Find where the given text appears and provide that cell's center as (x, y) coordinate. 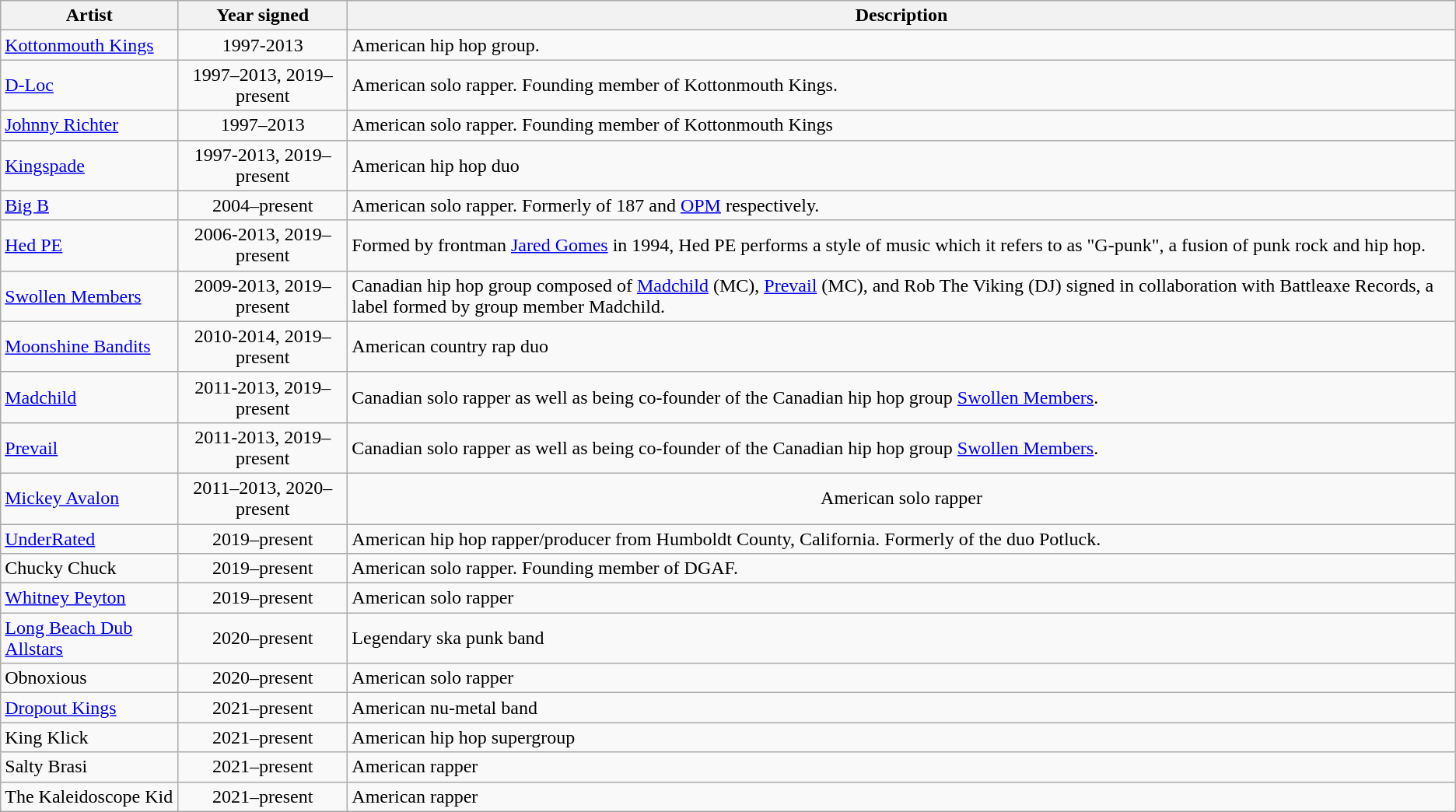
2009-2013, 2019–present (263, 296)
Artist (89, 16)
1997–2013 (263, 125)
Salty Brasi (89, 767)
Whitney Peyton (89, 598)
Prevail (89, 448)
American solo rapper. Founding member of Kottonmouth Kings. (901, 86)
American solo rapper. Founding member of Kottonmouth Kings (901, 125)
Obnoxious (89, 678)
Moonshine Bandits (89, 347)
2010-2014, 2019–present (263, 347)
2006-2013, 2019–present (263, 246)
Madchild (89, 397)
2004–present (263, 205)
1997–2013, 2019–present (263, 86)
Swollen Members (89, 296)
American hip hop group. (901, 45)
American solo rapper. Formerly of 187 and OPM respectively. (901, 205)
Kingspade (89, 165)
Kottonmouth Kings (89, 45)
American solo rapper. Founding member of DGAF. (901, 569)
Formed by frontman Jared Gomes in 1994, Hed PE performs a style of music which it refers to as "G-punk", a fusion of punk rock and hip hop. (901, 246)
American country rap duo (901, 347)
American hip hop supergroup (901, 737)
1997-2013, 2019–present (263, 165)
The Kaleidoscope Kid (89, 796)
Description (901, 16)
Long Beach Dub Allstars (89, 638)
King Klick (89, 737)
Dropout Kings (89, 708)
Hed PE (89, 246)
Mickey Avalon (89, 498)
American hip hop rapper/producer from Humboldt County, California. Formerly of the duo Potluck. (901, 539)
1997-2013 (263, 45)
D-Loc (89, 86)
Year signed (263, 16)
Chucky Chuck (89, 569)
American nu-metal band (901, 708)
Legendary ska punk band (901, 638)
Johnny Richter (89, 125)
American hip hop duo (901, 165)
Big B (89, 205)
2011–2013, 2020–present (263, 498)
UnderRated (89, 539)
